Find where the given text appears and provide that cell's center as [X, Y] coordinate. 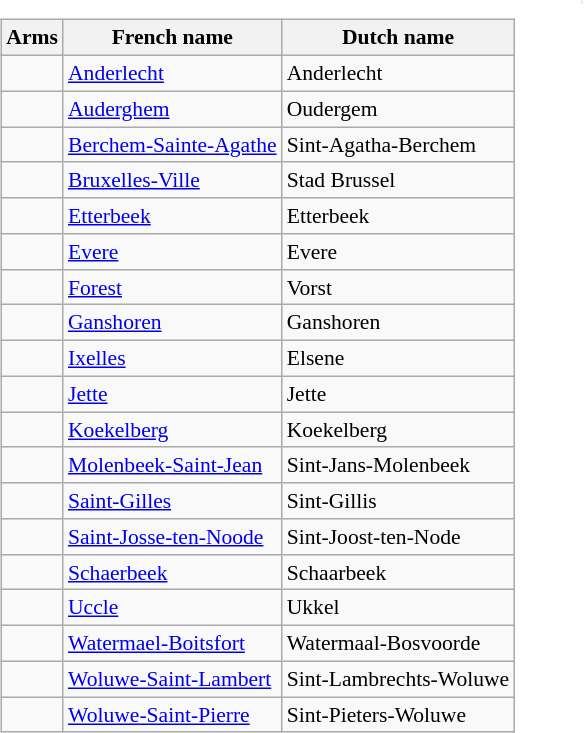
Ixelles [172, 358]
Saint-Gilles [172, 501]
Arms [32, 38]
Schaerbeek [172, 572]
Berchem-Sainte-Agathe [172, 145]
Schaarbeek [398, 572]
Woluwe-Saint-Lambert [172, 679]
Saint-Josse-ten-Noode [172, 537]
Watermaal-Bosvoorde [398, 643]
Auderghem [172, 109]
Sint-Gillis [398, 501]
Sint-Agatha-Berchem [398, 145]
Uccle [172, 608]
Dutch name [398, 38]
Elsene [398, 358]
Sint-Pieters-Woluwe [398, 715]
Molenbeek-Saint-Jean [172, 465]
Sint-Joost-ten-Node [398, 537]
Vorst [398, 287]
Sint-Lambrechts-Woluwe [398, 679]
Sint-Jans-Molenbeek [398, 465]
Forest [172, 287]
Watermael-Boitsfort [172, 643]
Bruxelles-Ville [172, 180]
Stad Brussel [398, 180]
Woluwe-Saint-Pierre [172, 715]
Ukkel [398, 608]
Oudergem [398, 109]
French name [172, 38]
